Detect which cell encompasses the target text, then output its [X, Y] center coordinate. 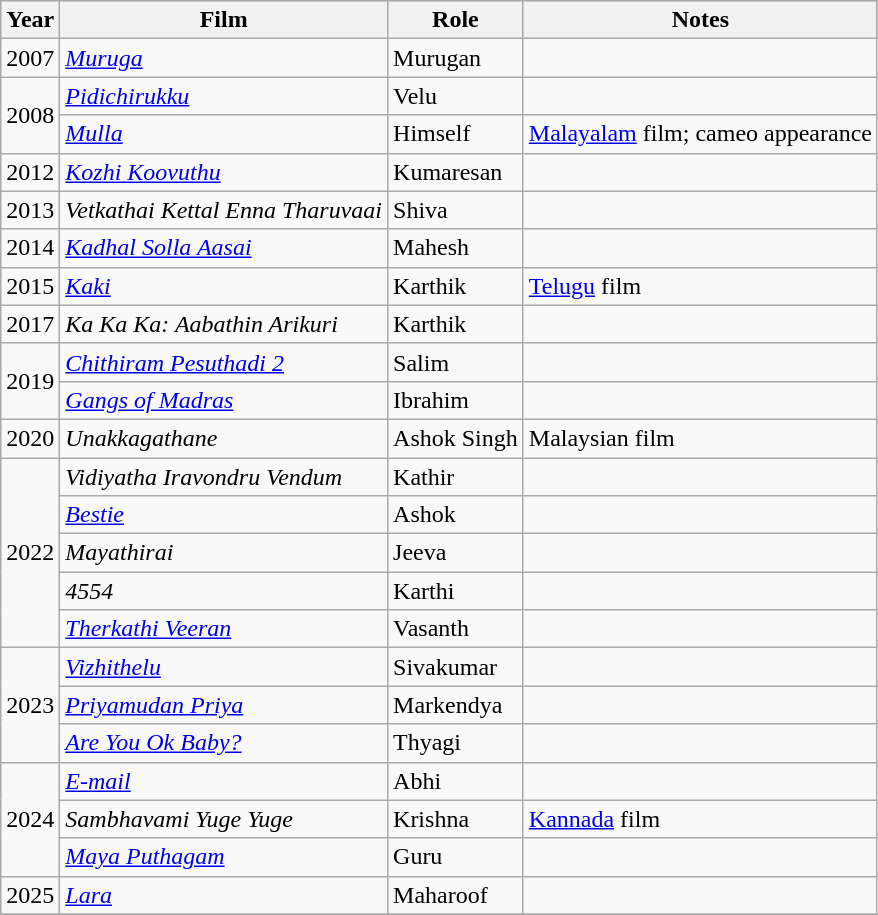
Kathir [456, 477]
Vasanth [456, 629]
Vetkathai Kettal Enna Tharuvaai [224, 210]
Kumaresan [456, 172]
Mayathirai [224, 553]
Markendya [456, 705]
Maya Puthagam [224, 857]
Malaysian film [700, 438]
2017 [30, 324]
Role [456, 20]
2014 [30, 248]
Notes [700, 20]
2015 [30, 286]
Mahesh [456, 248]
Sivakumar [456, 667]
Thyagi [456, 743]
Are You Ok Baby? [224, 743]
Kozhi Koovuthu [224, 172]
Unakkagathane [224, 438]
2023 [30, 705]
Telugu film [700, 286]
Ibrahim [456, 400]
Guru [456, 857]
2022 [30, 553]
E-mail [224, 781]
2007 [30, 58]
Ka Ka Ka: Aabathin Arikuri [224, 324]
Chithiram Pesuthadi 2 [224, 362]
Salim [456, 362]
Year [30, 20]
2012 [30, 172]
2008 [30, 115]
2025 [30, 895]
Film [224, 20]
Vidiyatha Iravondru Vendum [224, 477]
Jeeva [456, 553]
Karthi [456, 591]
Therkathi Veeran [224, 629]
Ashok Singh [456, 438]
Kadhal Solla Aasai [224, 248]
Sambhavami Yuge Yuge [224, 819]
Murugan [456, 58]
2019 [30, 381]
Malayalam film; cameo appearance [700, 134]
Abhi [456, 781]
4554 [224, 591]
Ashok [456, 515]
Velu [456, 96]
Lara [224, 895]
Krishna [456, 819]
Himself [456, 134]
Shiva [456, 210]
Kannada film [700, 819]
2013 [30, 210]
Pidichirukku [224, 96]
2020 [30, 438]
Bestie [224, 515]
Gangs of Madras [224, 400]
Maharoof [456, 895]
Muruga [224, 58]
Kaki [224, 286]
2024 [30, 819]
Vizhithelu [224, 667]
Priyamudan Priya [224, 705]
Mulla [224, 134]
